Locate the cell with the specified text and output its (X, Y) center coordinate. 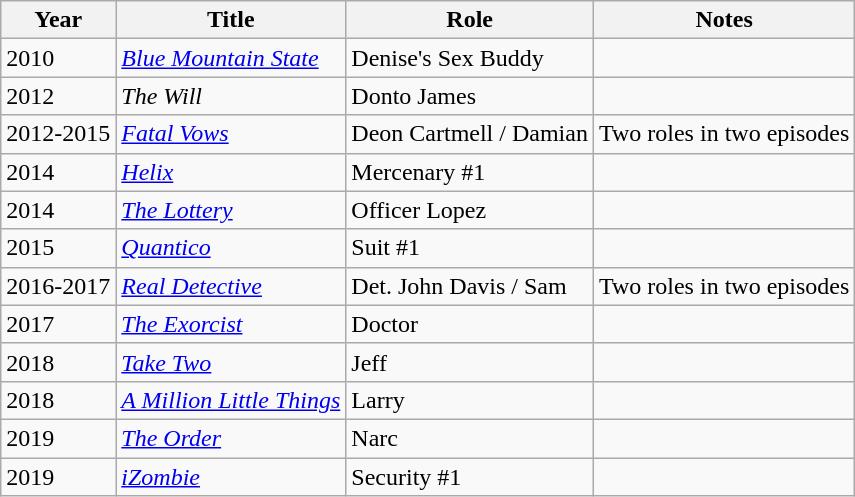
Jeff (470, 362)
Blue Mountain State (231, 58)
Notes (724, 20)
Officer Lopez (470, 210)
Suit #1 (470, 248)
2012 (58, 96)
Real Detective (231, 286)
Deon Cartmell / Damian (470, 134)
The Will (231, 96)
The Lottery (231, 210)
iZombie (231, 477)
2017 (58, 324)
Doctor (470, 324)
The Order (231, 438)
Det. John Davis / Sam (470, 286)
Mercenary #1 (470, 172)
Fatal Vows (231, 134)
Larry (470, 400)
Helix (231, 172)
Denise's Sex Buddy (470, 58)
2015 (58, 248)
Year (58, 20)
Title (231, 20)
Narc (470, 438)
Role (470, 20)
2012-2015 (58, 134)
2010 (58, 58)
The Exorcist (231, 324)
Take Two (231, 362)
A Million Little Things (231, 400)
Quantico (231, 248)
Security #1 (470, 477)
2016-2017 (58, 286)
Donto James (470, 96)
